From the cell containing the given text, extract its center point as [X, Y] coordinate. 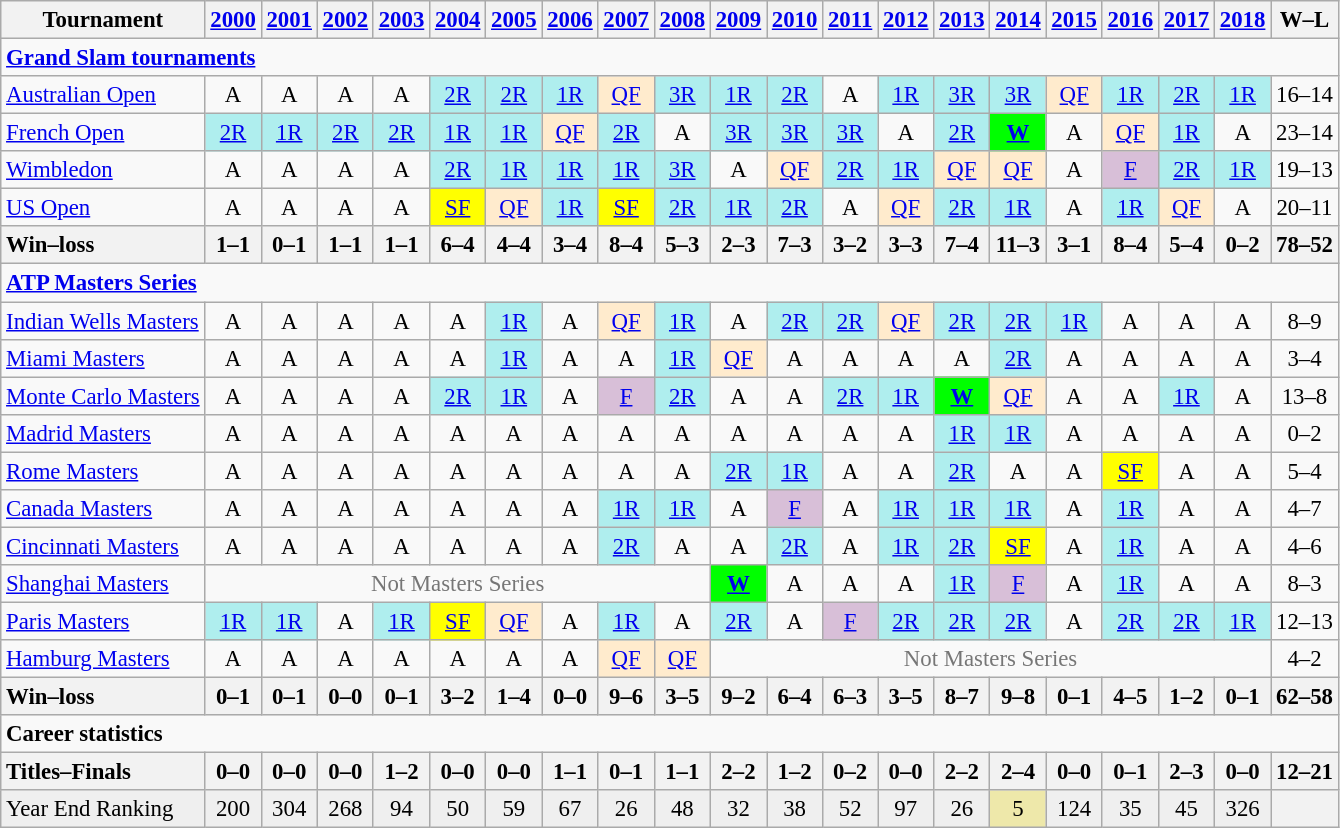
2000 [233, 20]
Madrid Masters [103, 433]
Monte Carlo Masters [103, 396]
2012 [906, 20]
Shanghai Masters [103, 584]
20–11 [1305, 208]
4–4 [514, 245]
Grand Slam tournaments [670, 58]
Indian Wells Masters [103, 321]
4–6 [1305, 546]
2015 [1074, 20]
4–2 [1305, 659]
W–L [1305, 20]
Tournament [103, 20]
3–3 [906, 245]
2016 [1130, 20]
3–1 [1074, 245]
2006 [570, 20]
2001 [289, 20]
2013 [962, 20]
94 [401, 809]
12–13 [1305, 621]
2005 [514, 20]
268 [345, 809]
8–9 [1305, 321]
Career statistics [670, 734]
48 [682, 809]
67 [570, 809]
Canada Masters [103, 509]
2011 [850, 20]
2009 [738, 20]
Wimbledon [103, 170]
8–7 [962, 697]
Cincinnati Masters [103, 546]
9–8 [1018, 697]
2–4 [1018, 772]
35 [1130, 809]
2017 [1186, 20]
32 [738, 809]
ATP Masters Series [670, 283]
2014 [1018, 20]
Rome Masters [103, 471]
Titles–Finals [103, 772]
4–7 [1305, 509]
2007 [626, 20]
11–3 [1018, 245]
2003 [401, 20]
12–21 [1305, 772]
9–6 [626, 697]
16–14 [1305, 95]
7–3 [795, 245]
Australian Open [103, 95]
Miami Masters [103, 358]
7–4 [962, 245]
Year End Ranking [103, 809]
6–3 [850, 697]
French Open [103, 133]
2004 [458, 20]
2008 [682, 20]
Hamburg Masters [103, 659]
5–3 [682, 245]
38 [795, 809]
US Open [103, 208]
124 [1074, 809]
52 [850, 809]
4–5 [1130, 697]
Paris Masters [103, 621]
78–52 [1305, 245]
5 [1018, 809]
13–8 [1305, 396]
23–14 [1305, 133]
2018 [1243, 20]
2002 [345, 20]
1–4 [514, 697]
304 [289, 809]
19–13 [1305, 170]
2010 [795, 20]
45 [1186, 809]
326 [1243, 809]
62–58 [1305, 697]
8–3 [1305, 584]
9–2 [738, 697]
97 [906, 809]
200 [233, 809]
59 [514, 809]
50 [458, 809]
